Return (x, y) of the center of cell containing provided text 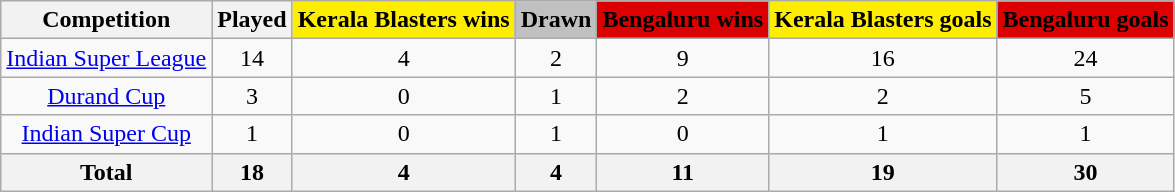
3 (252, 96)
18 (252, 172)
19 (883, 172)
30 (1086, 172)
Indian Super League (106, 58)
Bengaluru goals (1086, 20)
Competition (106, 20)
Drawn (556, 20)
24 (1086, 58)
Bengaluru wins (683, 20)
Played (252, 20)
Indian Super Cup (106, 134)
9 (683, 58)
11 (683, 172)
Kerala Blasters goals (883, 20)
5 (1086, 96)
Total (106, 172)
16 (883, 58)
14 (252, 58)
Kerala Blasters wins (404, 20)
Durand Cup (106, 96)
